From the cell containing the given text, extract its center point as [X, Y] coordinate. 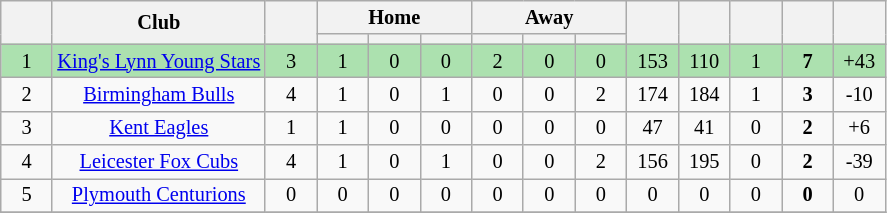
174 [653, 94]
195 [704, 162]
156 [653, 162]
Home [394, 17]
7 [808, 61]
Away [550, 17]
Club [158, 22]
5 [27, 195]
-10 [859, 94]
184 [704, 94]
-39 [859, 162]
110 [704, 61]
+43 [859, 61]
Birmingham Bulls [158, 94]
Leicester Fox Cubs [158, 162]
+6 [859, 128]
Plymouth Centurions [158, 195]
153 [653, 61]
Kent Eagles [158, 128]
King's Lynn Young Stars [158, 61]
41 [704, 128]
47 [653, 128]
